Detect which cell encompasses the target text, then output its [X, Y] center coordinate. 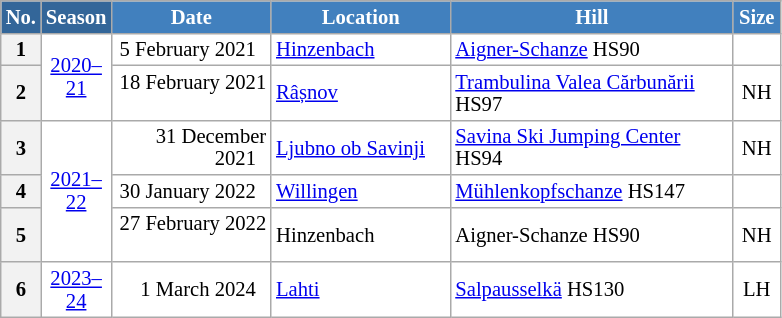
Season [76, 16]
Location [360, 16]
Date [191, 16]
2020–21 [76, 76]
3 [21, 148]
Trambulina Valea Cărbunării HS97 [592, 92]
31 December 2021 [191, 148]
Willingen [360, 190]
2023–24 [76, 290]
2021–22 [76, 191]
Savina Ski Jumping Center HS94 [592, 148]
Lahti [360, 290]
2 [21, 92]
5 February 2021 [191, 49]
18 February 2021 [191, 92]
Salpausselkä HS130 [592, 290]
6 [21, 290]
1 [21, 49]
30 January 2022 [191, 190]
Râșnov [360, 92]
No. [21, 16]
1 March 2024 [191, 290]
Ljubno ob Savinji [360, 148]
4 [21, 190]
LH [756, 290]
27 February 2022 [191, 234]
Hill [592, 16]
5 [21, 234]
Size [756, 16]
Mühlenkopfschanze HS147 [592, 190]
